From the cell containing the given text, extract its center point as [x, y] coordinate. 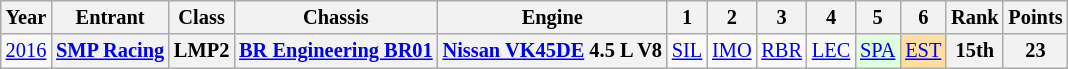
2 [732, 17]
RBR [781, 51]
1 [687, 17]
Nissan VK45DE 4.5 L V8 [552, 51]
Entrant [110, 17]
Rank [974, 17]
BR Engineering BR01 [336, 51]
5 [878, 17]
Chassis [336, 17]
IMO [732, 51]
3 [781, 17]
SMP Racing [110, 51]
Points [1035, 17]
6 [923, 17]
Engine [552, 17]
LMP2 [202, 51]
Year [26, 17]
15th [974, 51]
EST [923, 51]
SPA [878, 51]
2016 [26, 51]
LEC [831, 51]
4 [831, 17]
23 [1035, 51]
Class [202, 17]
SIL [687, 51]
